For the text-containing cell, return its midpoint in (X, Y) coordinate format. 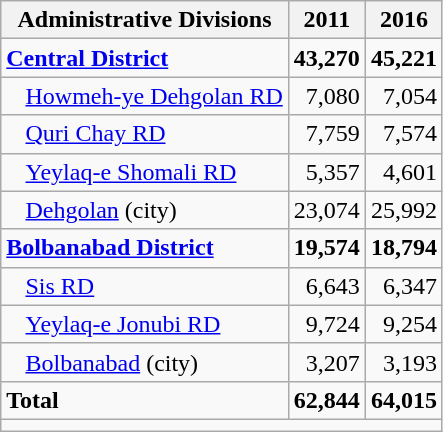
9,724 (326, 324)
Howmeh-ye Dehgolan RD (145, 96)
Administrative Divisions (145, 20)
Bolbanabad (city) (145, 362)
3,193 (404, 362)
7,080 (326, 96)
43,270 (326, 58)
6,643 (326, 286)
2016 (404, 20)
18,794 (404, 248)
Central District (145, 58)
9,254 (404, 324)
Yeylaq-e Shomali RD (145, 172)
7,759 (326, 134)
Dehgolan (city) (145, 210)
62,844 (326, 400)
5,357 (326, 172)
Quri Chay RD (145, 134)
Total (145, 400)
3,207 (326, 362)
19,574 (326, 248)
6,347 (404, 286)
2011 (326, 20)
45,221 (404, 58)
7,054 (404, 96)
4,601 (404, 172)
64,015 (404, 400)
23,074 (326, 210)
7,574 (404, 134)
Sis RD (145, 286)
25,992 (404, 210)
Yeylaq-e Jonubi RD (145, 324)
Bolbanabad District (145, 248)
